From the cell containing the given text, extract its center point as [x, y] coordinate. 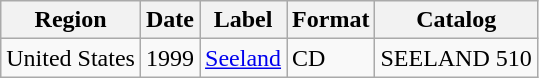
United States [71, 58]
Catalog [456, 20]
CD [331, 58]
Date [170, 20]
1999 [170, 58]
Format [331, 20]
Label [244, 20]
SEELAND 510 [456, 58]
Region [71, 20]
Seeland [244, 58]
